Provide the (X, Y) coordinate of the cell's center where the given text is located.  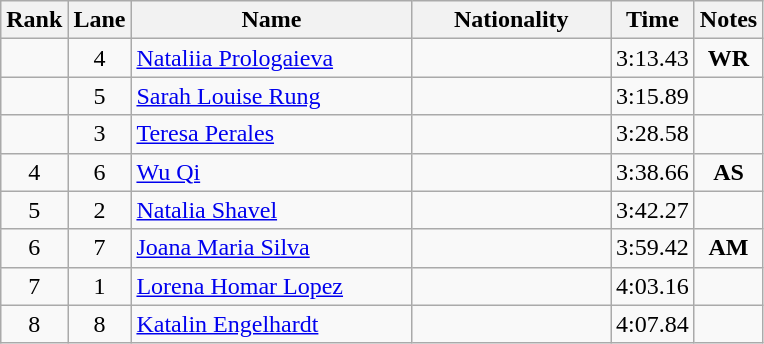
Katalin Engelhardt (272, 324)
Teresa Perales (272, 134)
Joana Maria Silva (272, 248)
Lane (100, 20)
Time (653, 20)
Notes (728, 20)
3:38.66 (653, 172)
Rank (34, 20)
3:15.89 (653, 96)
Name (272, 20)
Nataliia Prologaieva (272, 58)
1 (100, 286)
Lorena Homar Lopez (272, 286)
AM (728, 248)
3:28.58 (653, 134)
Natalia Shavel (272, 210)
3:59.42 (653, 248)
4:03.16 (653, 286)
2 (100, 210)
WR (728, 58)
4:07.84 (653, 324)
AS (728, 172)
3:42.27 (653, 210)
Wu Qi (272, 172)
3:13.43 (653, 58)
Nationality (512, 20)
3 (100, 134)
Sarah Louise Rung (272, 96)
